For the text-containing cell, return its midpoint in [X, Y] coordinate format. 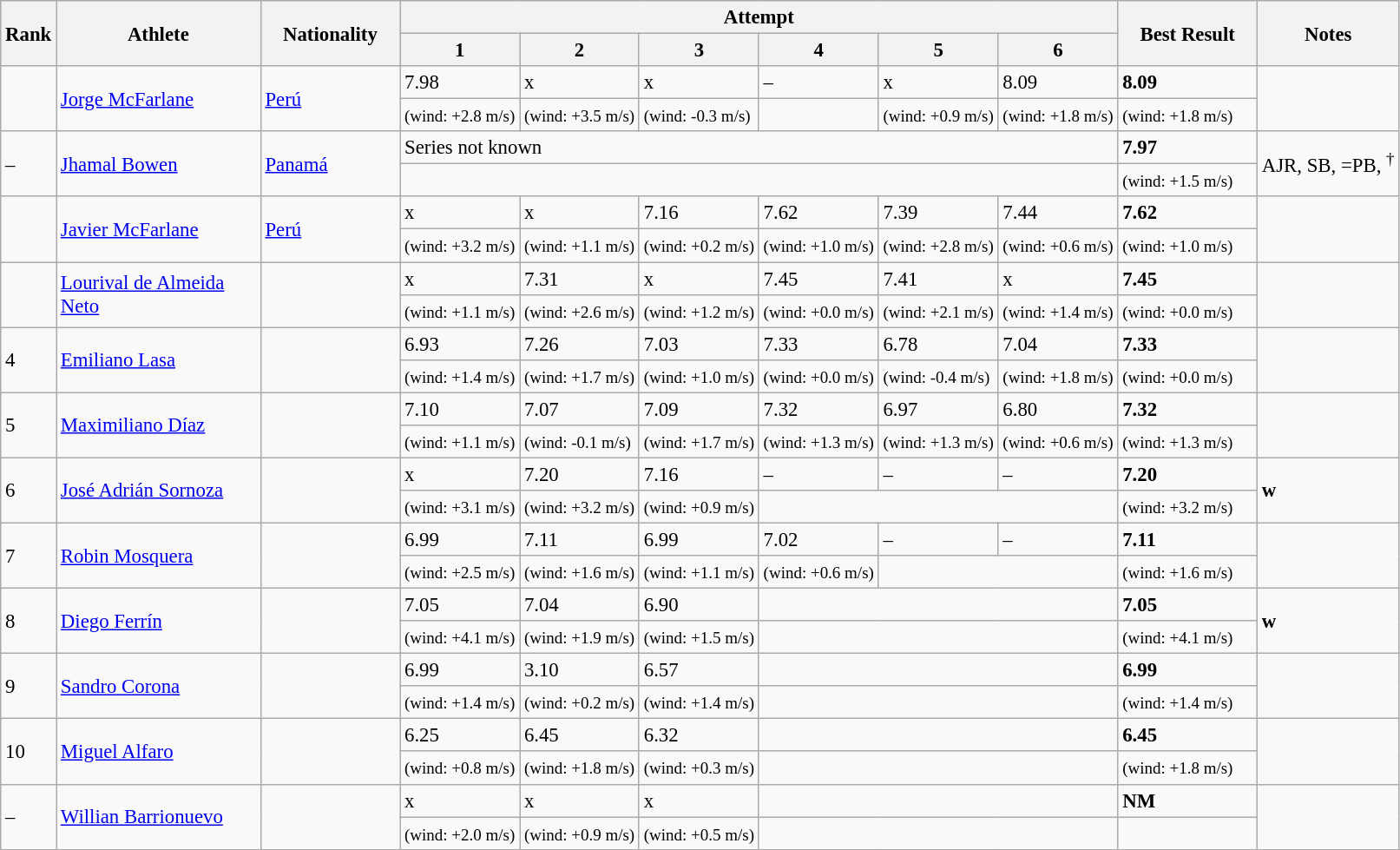
Nationality [330, 33]
(wind: +2.1 m/s) [938, 311]
8 [29, 622]
1 [460, 50]
6.78 [938, 344]
Athlete [159, 33]
Javier McFarlane [159, 229]
7.97 [1187, 148]
7 [29, 556]
7.07 [580, 409]
Best Result [1187, 33]
9 [29, 686]
José Adrián Sornoza [159, 490]
(wind: -0.4 m/s) [938, 376]
Jhamal Bowen [159, 163]
6.57 [699, 670]
(wind: +2.5 m/s) [460, 572]
(wind: -0.1 m/s) [580, 442]
7.39 [938, 213]
(wind: -0.3 m/s) [699, 115]
(wind: +3.5 m/s) [580, 115]
Sandro Corona [159, 686]
Series not known [759, 148]
NM [1187, 801]
7.02 [818, 539]
(wind: +3.1 m/s) [460, 507]
(wind: +0.5 m/s) [699, 834]
7.31 [580, 279]
7.44 [1058, 213]
6.32 [699, 735]
(wind: +1.2 m/s) [699, 311]
Robin Mosquera [159, 556]
6.93 [460, 344]
6.97 [938, 409]
(wind: +0.3 m/s) [699, 768]
Maximiliano Díaz [159, 425]
6.90 [699, 605]
(wind: +0.8 m/s) [460, 768]
7.98 [460, 82]
7.10 [460, 409]
10 [29, 752]
3.10 [580, 670]
7.03 [699, 344]
Panamá [330, 163]
7.26 [580, 344]
3 [699, 50]
6.25 [460, 735]
Jorge McFarlane [159, 99]
Notes [1328, 33]
6.80 [1058, 409]
7.41 [938, 279]
(wind: +1.9 m/s) [580, 637]
Miguel Alfaro [159, 752]
Willian Barrionuevo [159, 816]
Lourival de Almeida Neto [159, 295]
(wind: +2.6 m/s) [580, 311]
2 [580, 50]
Rank [29, 33]
AJR, SB, =PB, † [1328, 163]
Emiliano Lasa [159, 359]
(wind: +2.0 m/s) [460, 834]
7.09 [699, 409]
Diego Ferrín [159, 622]
Attempt [759, 17]
